Pinpoint the cell where the given text exists, returning its [X, Y] midpoint coordinate. 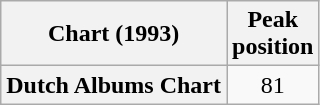
81 [273, 85]
Chart (1993) [114, 34]
Dutch Albums Chart [114, 85]
Peakposition [273, 34]
